Provide the [x, y] coordinate of the cell's center where the given text is located.  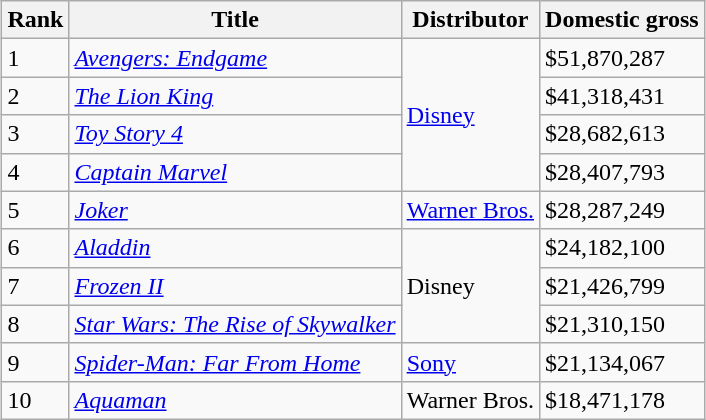
$21,426,799 [622, 286]
Aquaman [235, 400]
9 [36, 362]
3 [36, 134]
$21,310,150 [622, 324]
Star Wars: The Rise of Skywalker [235, 324]
7 [36, 286]
2 [36, 96]
$24,182,100 [622, 248]
Domestic gross [622, 20]
Rank [36, 20]
Distributor [470, 20]
$18,471,178 [622, 400]
10 [36, 400]
Frozen II [235, 286]
$51,870,287 [622, 58]
8 [36, 324]
The Lion King [235, 96]
$41,318,431 [622, 96]
Joker [235, 210]
Spider-Man: Far From Home [235, 362]
$28,287,249 [622, 210]
$21,134,067 [622, 362]
Captain Marvel [235, 172]
Title [235, 20]
6 [36, 248]
4 [36, 172]
Avengers: Endgame [235, 58]
Toy Story 4 [235, 134]
1 [36, 58]
Sony [470, 362]
5 [36, 210]
$28,407,793 [622, 172]
$28,682,613 [622, 134]
Aladdin [235, 248]
